Identify which cell holds the provided text, then report its [X, Y] central coordinate. 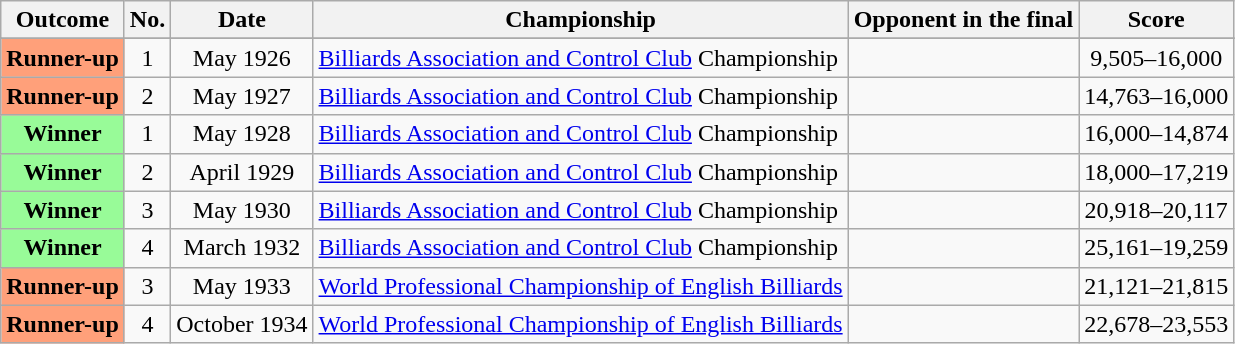
21,121–21,815 [1156, 286]
20,918–20,117 [1156, 210]
25,161–19,259 [1156, 248]
9,505–16,000 [1156, 58]
Date [242, 20]
Outcome [63, 20]
Opponent in the final [963, 20]
Championship [580, 20]
May 1927 [242, 96]
No. [147, 20]
March 1932 [242, 248]
April 1929 [242, 172]
Score [1156, 20]
May 1930 [242, 210]
May 1933 [242, 286]
18,000–17,219 [1156, 172]
22,678–23,553 [1156, 324]
14,763–16,000 [1156, 96]
May 1928 [242, 134]
October 1934 [242, 324]
May 1926 [242, 58]
16,000–14,874 [1156, 134]
